Extract the (x, y) coordinate from the center of the cell holding the provided text.  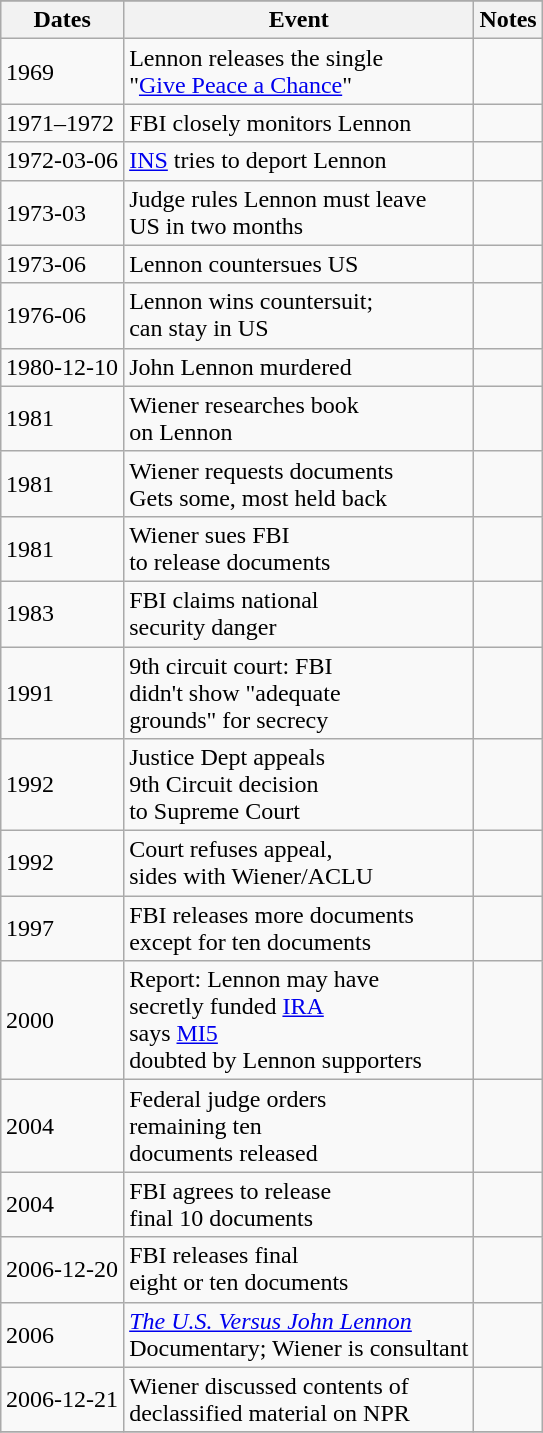
Lennon releases the single "Give Peace a Chance" (299, 72)
INS tries to deport Lennon (299, 161)
1969 (62, 72)
2006-12-21 (62, 1400)
9th circuit court: FBI didn't show "adequate grounds" for secrecy (299, 692)
FBI agrees to release final 10 documents (299, 1204)
Report: Lennon may have secretly funded IRAsays MI5doubted by Lennon supporters (299, 1020)
Dates (62, 20)
1991 (62, 692)
1973-06 (62, 264)
Court refuses appeal,sides with Wiener/ACLU (299, 864)
Wiener sues FBI to release documents (299, 548)
1980-12-10 (62, 367)
2006 (62, 1334)
FBI closely monitors Lennon (299, 123)
Event (299, 20)
FBI releases more documentsexcept for ten documents (299, 928)
Notes (508, 20)
The U.S. Versus John LennonDocumentary; Wiener is consultant (299, 1334)
1983 (62, 614)
John Lennon murdered (299, 367)
FBI claims national security danger (299, 614)
1971–1972 (62, 123)
Wiener requests documentsGets some, most held back (299, 484)
1972-03-06 (62, 161)
Wiener discussed contents ofdeclassified material on NPR (299, 1400)
2006-12-20 (62, 1270)
1973-03 (62, 212)
Justice Dept appeals 9th Circuit decision to Supreme Court (299, 785)
FBI releases final eight or ten documents (299, 1270)
Lennon wins countersuit;can stay in US (299, 316)
1997 (62, 928)
2000 (62, 1020)
Federal judge orders remaining ten documents released (299, 1126)
Wiener researches book on Lennon (299, 418)
Judge rules Lennon must leaveUS in two months (299, 212)
1976-06 (62, 316)
Lennon countersues US (299, 264)
